Provide the (x, y) coordinate of the cell's center where the given text is located.  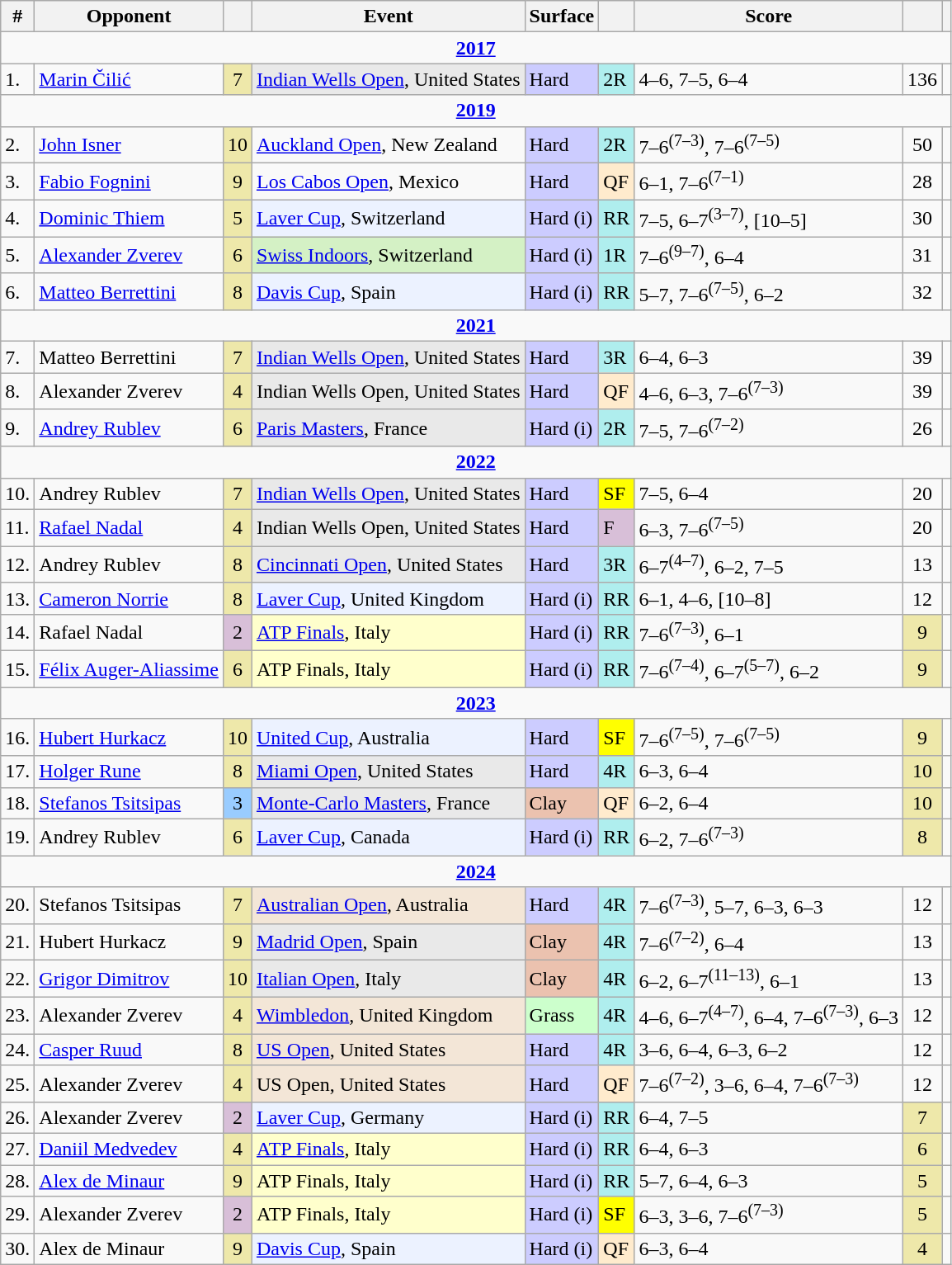
6–1, 7–6(7–1) (769, 182)
Dominic Thiem (129, 218)
6–2, 6–4 (769, 803)
5. (18, 256)
Los Cabos Open, Mexico (388, 182)
Fabio Fognini (129, 182)
3. (18, 182)
Holger Rune (129, 772)
8. (18, 391)
Cameron Norrie (129, 598)
Paris Masters, France (388, 427)
17. (18, 772)
6–3, 3–6, 7–6(7–3) (769, 1215)
Wimbledon, United Kingdom (388, 1015)
7–6(7–5), 7–6(7–5) (769, 738)
7–6(7–2), 6–4 (769, 942)
2017 (476, 48)
Daniil Medvedev (129, 1149)
3–6, 6–4, 6–3, 6–2 (769, 1050)
2019 (476, 111)
16. (18, 738)
12. (18, 564)
30. (18, 1248)
Opponent (129, 17)
Casper Ruud (129, 1050)
22. (18, 979)
7–6(7–4), 6–7(5–7), 6–2 (769, 670)
7–5, 7–6(7–2) (769, 427)
9. (18, 427)
Félix Auger-Aliassime (129, 670)
Surface (562, 17)
24. (18, 1050)
Monte-Carlo Masters, France (388, 803)
7–6(7–3), 5–7, 6–3, 6–3 (769, 906)
28 (922, 182)
5–7, 6–4, 6–3 (769, 1181)
26 (922, 427)
Marin Čilić (129, 79)
30 (922, 218)
11. (18, 528)
United Cup, Australia (388, 738)
21. (18, 942)
John Isner (129, 145)
7–6(7–3), 7–6(7–5) (769, 145)
7–6(9–7), 6–4 (769, 256)
25. (18, 1084)
6–3, 7–6(7–5) (769, 528)
19. (18, 837)
2024 (476, 871)
18. (18, 803)
2021 (476, 326)
4–6, 7–5, 6–4 (769, 79)
26. (18, 1118)
15. (18, 670)
Event (388, 17)
6–2, 6–7(11–13), 6–1 (769, 979)
F (617, 528)
20. (18, 906)
4–6, 6–3, 7–6(7–3) (769, 391)
4. (18, 218)
# (18, 17)
Miami Open, United States (388, 772)
6–2, 7–6(7–3) (769, 837)
4–6, 6–7(4–7), 6–4, 7–6(7–3), 6–3 (769, 1015)
Grass (562, 1015)
Laver Cup, Canada (388, 837)
7–6(7–3), 6–1 (769, 632)
1R (617, 256)
23. (18, 1015)
6–7(4–7), 6–2, 7–5 (769, 564)
5–7, 7–6(7–5), 6–2 (769, 292)
7–6(7–2), 3–6, 6–4, 7–6(7–3) (769, 1084)
Score (769, 17)
Grigor Dimitrov (129, 979)
Australian Open, Australia (388, 906)
1. (18, 79)
Madrid Open, Spain (388, 942)
28. (18, 1181)
27. (18, 1149)
29. (18, 1215)
Auckland Open, New Zealand (388, 145)
6–4, 7–5 (769, 1118)
2022 (476, 462)
10. (18, 493)
Laver Cup, Switzerland (388, 218)
3 (238, 803)
32 (922, 292)
Swiss Indoors, Switzerland (388, 256)
Laver Cup, United Kingdom (388, 598)
31 (922, 256)
Italian Open, Italy (388, 979)
2023 (476, 703)
7–5, 6–7(3–7), [10–5] (769, 218)
7–5, 6–4 (769, 493)
13. (18, 598)
2. (18, 145)
6. (18, 292)
Laver Cup, Germany (388, 1118)
136 (922, 79)
50 (922, 145)
14. (18, 632)
Cincinnati Open, United States (388, 564)
6–1, 4–6, [10–8] (769, 598)
7. (18, 357)
